Extract the [X, Y] coordinate from the center of the cell holding the provided text.  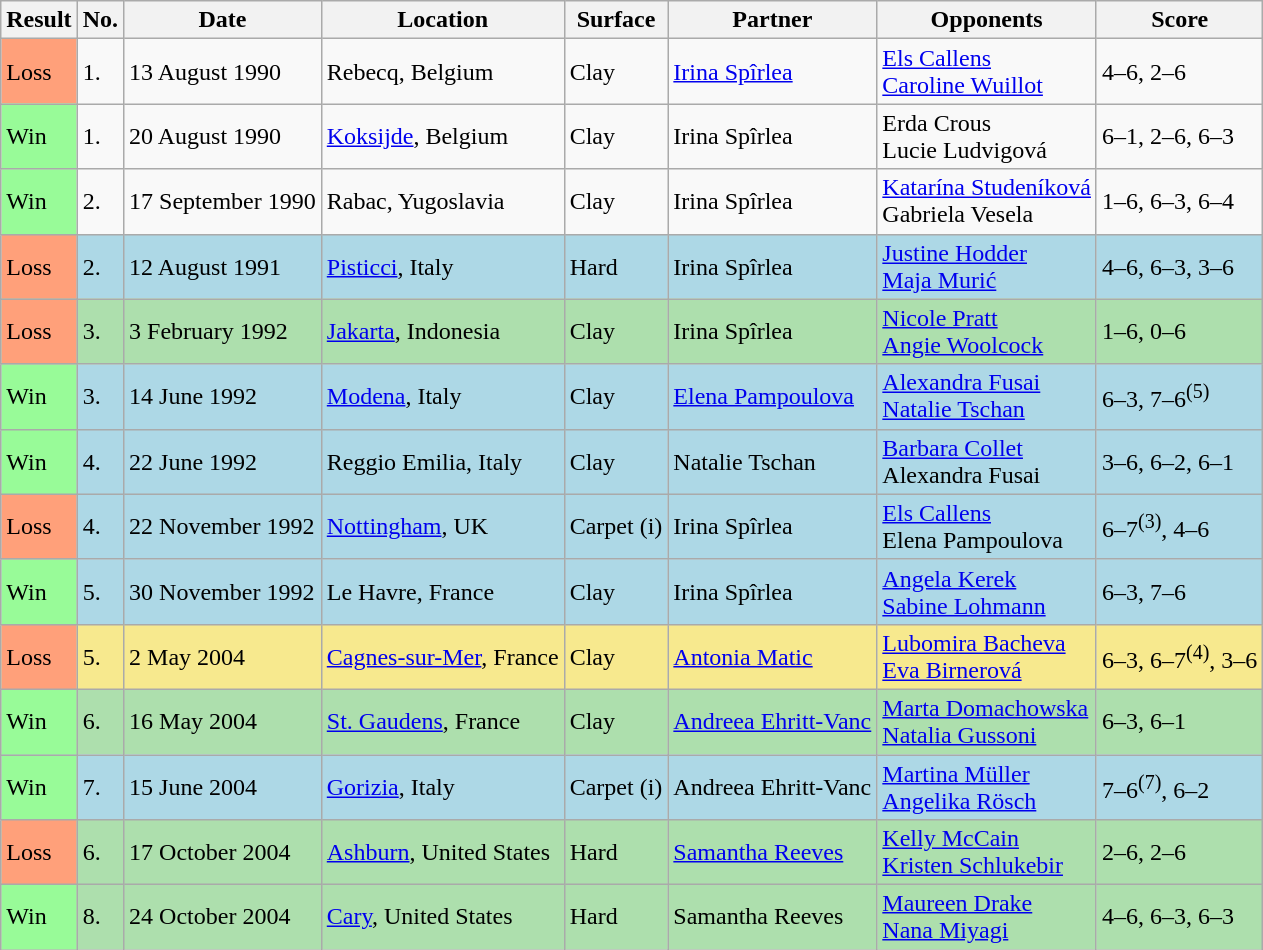
20 August 1990 [223, 136]
6–3, 6–7(4), 3–6 [1179, 656]
Le Havre, France [442, 592]
1–6, 6–3, 6–4 [1179, 202]
Katarína Studeníková Gabriela Vesela [987, 202]
6–7(3), 4–6 [1179, 526]
Koksijde, Belgium [442, 136]
Antonia Matic [772, 656]
Alexandra Fusai Natalie Tschan [987, 396]
4–6, 6–3, 3–6 [1179, 266]
Maureen Drake Nana Miyagi [987, 918]
Gorizia, Italy [442, 786]
22 November 1992 [223, 526]
1–6, 0–6 [1179, 332]
Nottingham, UK [442, 526]
15 June 2004 [223, 786]
4–6, 6–3, 6–3 [1179, 918]
St. Gaudens, France [442, 722]
30 November 1992 [223, 592]
17 October 2004 [223, 852]
6–3, 7–6(5) [1179, 396]
2–6, 2–6 [1179, 852]
Lubomira Bacheva Eva Birnerová [987, 656]
No. [100, 20]
Ashburn, United States [442, 852]
17 September 1990 [223, 202]
6–3, 7–6 [1179, 592]
14 June 1992 [223, 396]
Cary, United States [442, 918]
Erda Crous Lucie Ludvigová [987, 136]
2 May 2004 [223, 656]
Barbara Collet Alexandra Fusai [987, 462]
Kelly McCain Kristen Schlukebir [987, 852]
Justine Hodder Maja Murić [987, 266]
24 October 2004 [223, 918]
22 June 1992 [223, 462]
Opponents [987, 20]
3 February 1992 [223, 332]
Reggio Emilia, Italy [442, 462]
Location [442, 20]
3–6, 6–2, 6–1 [1179, 462]
Jakarta, Indonesia [442, 332]
Partner [772, 20]
Cagnes-sur-Mer, France [442, 656]
Natalie Tschan [772, 462]
Rebecq, Belgium [442, 72]
Els Callens Caroline Wuillot [987, 72]
7. [100, 786]
8. [100, 918]
Pisticci, Italy [442, 266]
Elena Pampoulova [772, 396]
Martina Müller Angelika Rösch [987, 786]
Result [39, 20]
Score [1179, 20]
Els Callens Elena Pampoulova [987, 526]
Date [223, 20]
Rabac, Yugoslavia [442, 202]
Modena, Italy [442, 396]
Marta Domachowska Natalia Gussoni [987, 722]
4–6, 2–6 [1179, 72]
6–3, 6–1 [1179, 722]
16 May 2004 [223, 722]
Angela Kerek Sabine Lohmann [987, 592]
Nicole Pratt Angie Woolcock [987, 332]
13 August 1990 [223, 72]
12 August 1991 [223, 266]
6–1, 2–6, 6–3 [1179, 136]
Surface [616, 20]
7–6(7), 6–2 [1179, 786]
